Extract the [X, Y] coordinate from the center of the cell holding the provided text.  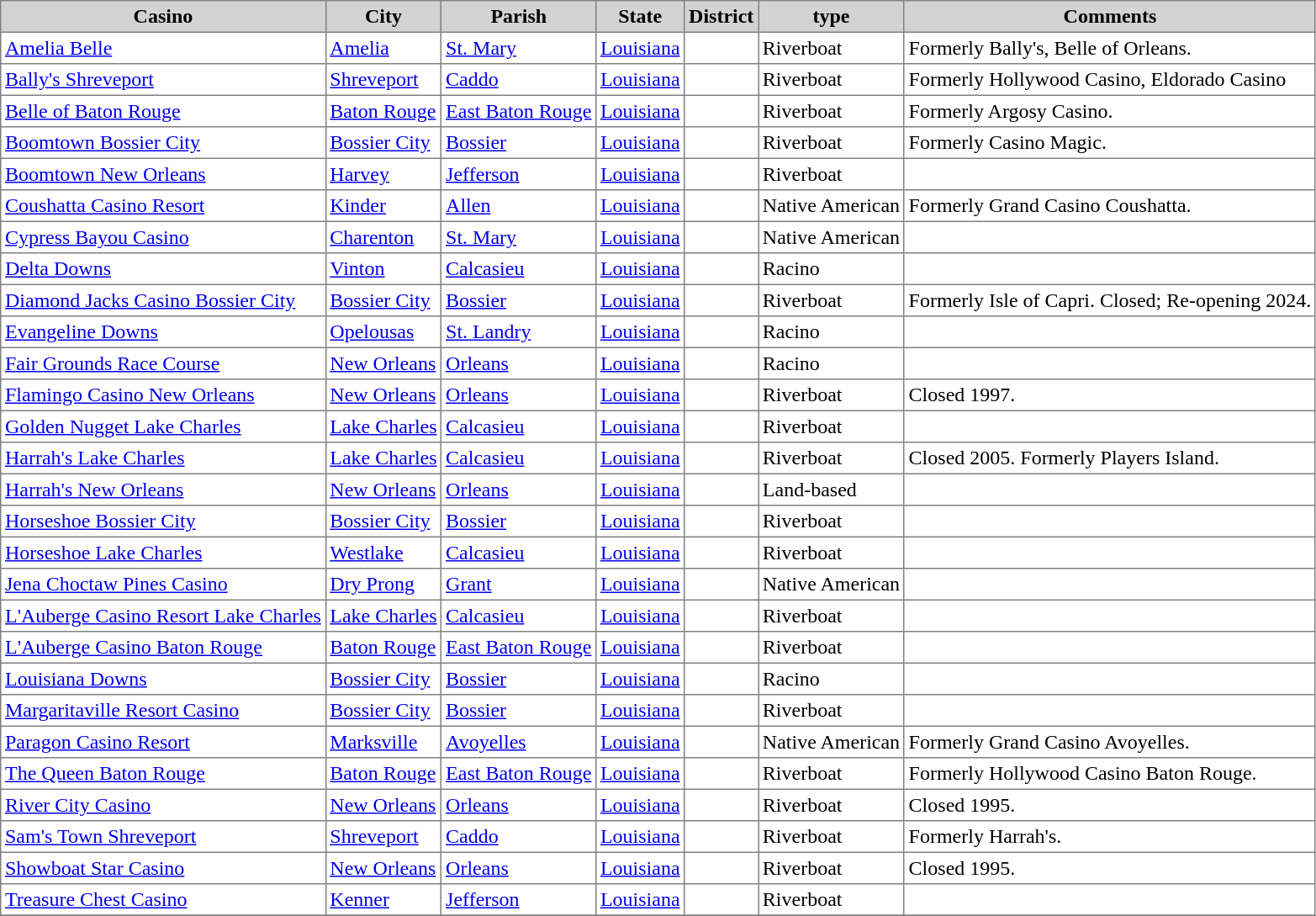
Bally's Shreveport [163, 80]
Opelousas [383, 332]
Fair Grounds Race Course [163, 363]
Avoyelles [519, 742]
Formerly Argosy Casino. [1110, 111]
Flamingo Casino New Orleans [163, 395]
Formerly Harrah's. [1110, 837]
Casino [163, 17]
Vinton [383, 269]
Formerly Hollywood Casino, Eldorado Casino [1110, 80]
Golden Nugget Lake Charles [163, 426]
Showboat Star Casino [163, 868]
Horseshoe Bossier City [163, 522]
Westlake [383, 553]
Amelia Belle [163, 48]
Delta Downs [163, 269]
Parish [519, 17]
Amelia [383, 48]
L'Auberge Casino Resort Lake Charles [163, 616]
Kenner [383, 900]
Treasure Chest Casino [163, 900]
Allen [519, 206]
Formerly Casino Magic. [1110, 143]
Belle of Baton Rouge [163, 111]
Grant [519, 585]
Formerly Bally's, Belle of Orleans. [1110, 48]
Charenton [383, 237]
Formerly Hollywood Casino Baton Rouge. [1110, 774]
Harrah's New Orleans [163, 490]
Paragon Casino Resort [163, 742]
Sam's Town Shreveport [163, 837]
Boomtown New Orleans [163, 174]
River City Casino [163, 805]
Diamond Jacks Casino Bossier City [163, 300]
Formerly Grand Casino Avoyelles. [1110, 742]
Marksville [383, 742]
L'Auberge Casino Baton Rouge [163, 648]
The Queen Baton Rouge [163, 774]
Jena Choctaw Pines Casino [163, 585]
Harrah's Lake Charles [163, 458]
Land-based [832, 490]
St. Landry [519, 332]
Horseshoe Lake Charles [163, 553]
Louisiana Downs [163, 679]
Comments [1110, 17]
Formerly Isle of Capri. Closed; Re-opening 2024. [1110, 300]
State [641, 17]
Evangeline Downs [163, 332]
City [383, 17]
type [832, 17]
Harvey [383, 174]
Closed 1997. [1110, 395]
District [721, 17]
Formerly Grand Casino Coushatta. [1110, 206]
Kinder [383, 206]
Margaritaville Resort Casino [163, 711]
Coushatta Casino Resort [163, 206]
Cypress Bayou Casino [163, 237]
Boomtown Bossier City [163, 143]
Dry Prong [383, 585]
Closed 2005. Formerly Players Island. [1110, 458]
